For the text-containing cell, return its midpoint in [x, y] coordinate format. 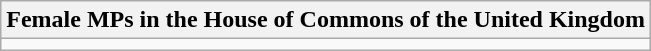
Female MPs in the House of Commons of the United Kingdom [326, 20]
